Provide the (x, y) coordinate of the cell's center where the given text is located.  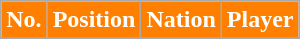
No. (24, 20)
Position (94, 20)
Player (260, 20)
Nation (181, 20)
